Locate the cell with the specified text and output its (x, y) center coordinate. 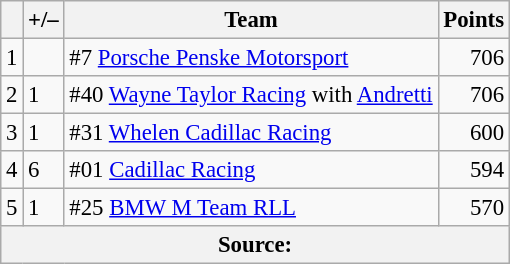
Points (474, 20)
#7 Porsche Penske Motorsport (251, 58)
Source: (256, 245)
4 (12, 170)
2 (12, 95)
#40 Wayne Taylor Racing with Andretti (251, 95)
Team (251, 20)
#31 Whelen Cadillac Racing (251, 133)
5 (12, 208)
#25 BMW M Team RLL (251, 208)
3 (12, 133)
600 (474, 133)
+/– (44, 20)
594 (474, 170)
570 (474, 208)
#01 Cadillac Racing (251, 170)
6 (44, 170)
